Find where the given text appears and provide that cell's center as (x, y) coordinate. 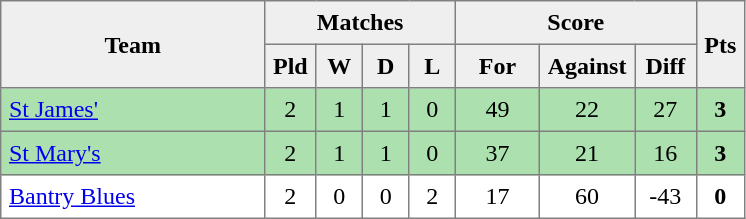
Diff (666, 66)
W (339, 66)
Team (133, 44)
37 (497, 153)
21 (586, 153)
-43 (666, 197)
For (497, 66)
49 (497, 110)
27 (666, 110)
St Mary's (133, 153)
Pts (720, 44)
L (432, 66)
Pld (290, 66)
17 (497, 197)
D (385, 66)
Bantry Blues (133, 197)
Against (586, 66)
16 (666, 153)
St James' (133, 110)
60 (586, 197)
22 (586, 110)
Matches (360, 23)
Score (576, 23)
